Extract the [x, y] coordinate from the center of the cell holding the provided text.  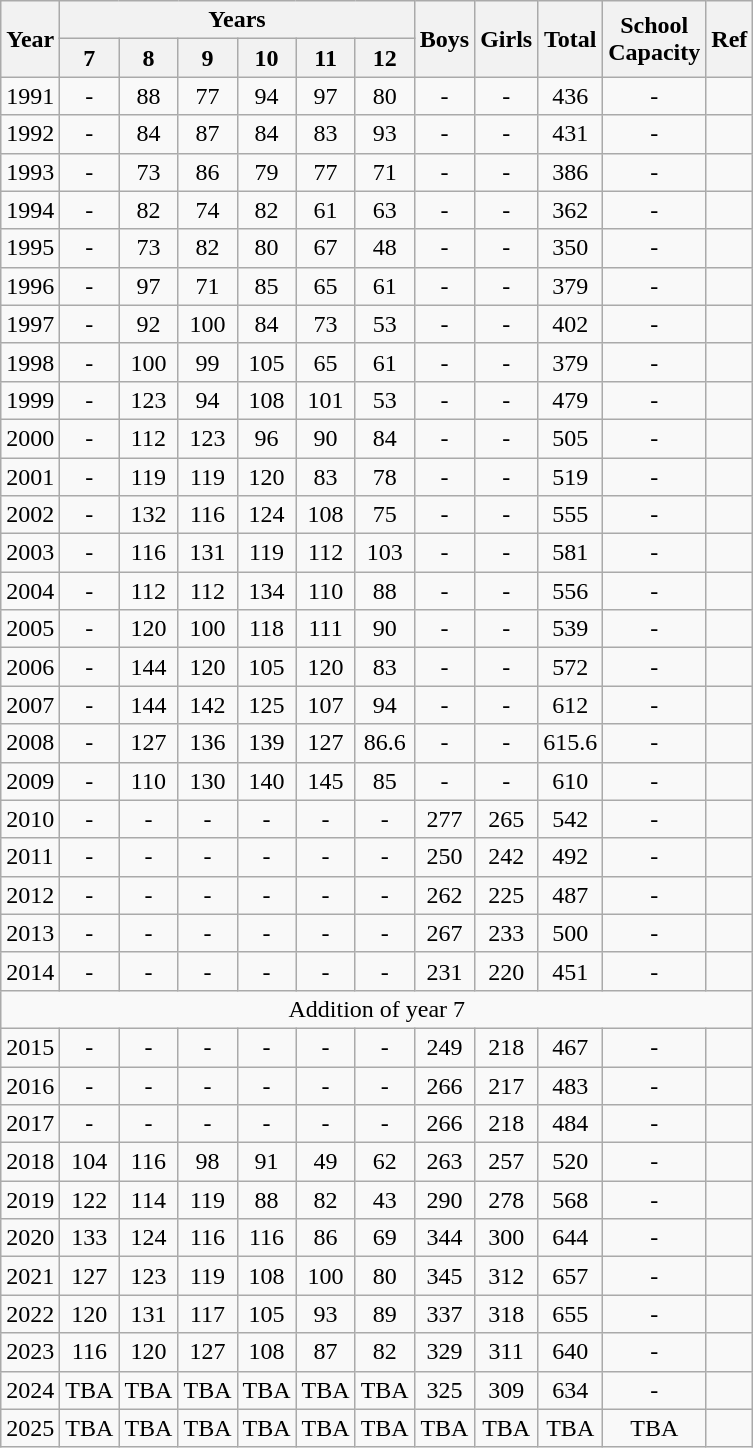
337 [444, 1314]
572 [570, 667]
86.6 [384, 743]
2021 [30, 1276]
142 [208, 705]
233 [506, 933]
2006 [30, 667]
2022 [30, 1314]
43 [384, 1200]
263 [444, 1162]
1991 [30, 96]
655 [570, 1314]
2000 [30, 438]
2009 [30, 781]
312 [506, 1276]
500 [570, 933]
2008 [30, 743]
492 [570, 857]
133 [90, 1238]
11 [326, 58]
1999 [30, 400]
505 [570, 438]
2024 [30, 1390]
117 [208, 1314]
Girls [506, 39]
467 [570, 1047]
89 [384, 1314]
140 [266, 781]
2016 [30, 1085]
49 [326, 1162]
145 [326, 781]
300 [506, 1238]
539 [570, 629]
644 [570, 1238]
111 [326, 629]
220 [506, 971]
48 [384, 248]
104 [90, 1162]
91 [266, 1162]
568 [570, 1200]
9 [208, 58]
267 [444, 933]
436 [570, 96]
345 [444, 1276]
431 [570, 134]
344 [444, 1238]
130 [208, 781]
231 [444, 971]
362 [570, 210]
640 [570, 1352]
2003 [30, 553]
483 [570, 1085]
2015 [30, 1047]
309 [506, 1390]
139 [266, 743]
278 [506, 1200]
318 [506, 1314]
96 [266, 438]
2004 [30, 591]
487 [570, 895]
262 [444, 895]
2018 [30, 1162]
62 [384, 1162]
1994 [30, 210]
114 [148, 1200]
63 [384, 210]
350 [570, 248]
581 [570, 553]
132 [148, 515]
612 [570, 705]
555 [570, 515]
118 [266, 629]
101 [326, 400]
249 [444, 1047]
615.6 [570, 743]
12 [384, 58]
107 [326, 705]
2005 [30, 629]
Years [237, 20]
Total [570, 39]
519 [570, 477]
225 [506, 895]
78 [384, 477]
Boys [444, 39]
1993 [30, 172]
10 [266, 58]
250 [444, 857]
2007 [30, 705]
SchoolCapacity [654, 39]
2014 [30, 971]
74 [208, 210]
484 [570, 1124]
257 [506, 1162]
1998 [30, 362]
75 [384, 515]
2020 [30, 1238]
136 [208, 743]
451 [570, 971]
402 [570, 324]
134 [266, 591]
1995 [30, 248]
99 [208, 362]
610 [570, 781]
Ref [730, 39]
2013 [30, 933]
69 [384, 1238]
98 [208, 1162]
2019 [30, 1200]
Year [30, 39]
2001 [30, 477]
122 [90, 1200]
386 [570, 172]
479 [570, 400]
542 [570, 819]
329 [444, 1352]
103 [384, 553]
277 [444, 819]
2025 [30, 1428]
8 [148, 58]
Addition of year 7 [377, 1009]
634 [570, 1390]
2023 [30, 1352]
7 [90, 58]
311 [506, 1352]
325 [444, 1390]
242 [506, 857]
1997 [30, 324]
217 [506, 1085]
556 [570, 591]
79 [266, 172]
657 [570, 1276]
290 [444, 1200]
1996 [30, 286]
2011 [30, 857]
67 [326, 248]
1992 [30, 134]
2010 [30, 819]
2012 [30, 895]
2017 [30, 1124]
92 [148, 324]
520 [570, 1162]
125 [266, 705]
265 [506, 819]
2002 [30, 515]
